Determine the [X, Y] coordinate at the center of the cell enclosing the given text.  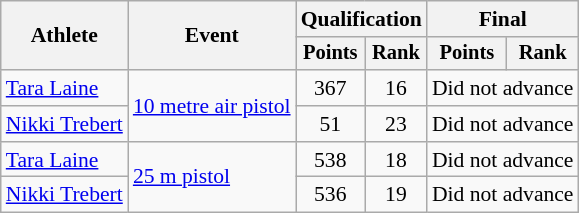
18 [396, 160]
Event [212, 36]
51 [330, 124]
Athlete [64, 36]
16 [396, 88]
25 m pistol [212, 178]
538 [330, 160]
367 [330, 88]
Qualification [362, 19]
19 [396, 195]
536 [330, 195]
Final [503, 19]
10 metre air pistol [212, 106]
23 [396, 124]
